Detect which cell encompasses the target text, then output its (x, y) center coordinate. 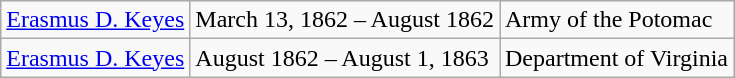
March 13, 1862 – August 1862 (345, 20)
Department of Virginia (617, 58)
August 1862 – August 1, 1863 (345, 58)
Army of the Potomac (617, 20)
